For the text-containing cell, return its midpoint in [x, y] coordinate format. 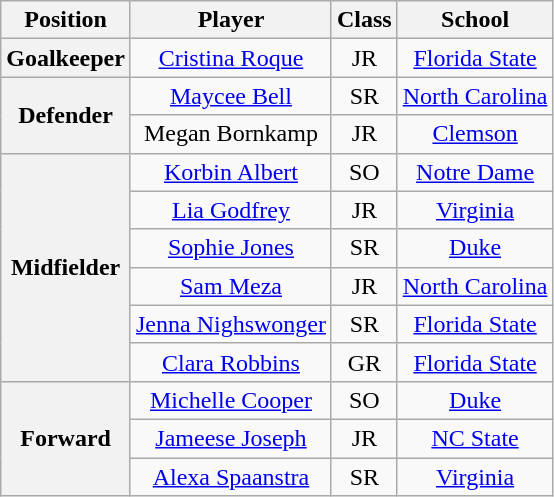
Forward [66, 438]
Clemson [475, 134]
Player [230, 20]
Sam Meza [230, 286]
GR [364, 362]
School [475, 20]
Jenna Nighswonger [230, 324]
Megan Bornkamp [230, 134]
Class [364, 20]
Korbin Albert [230, 172]
Notre Dame [475, 172]
Midfielder [66, 267]
Alexa Spaanstra [230, 477]
Cristina Roque [230, 58]
Maycee Bell [230, 96]
Goalkeeper [66, 58]
Position [66, 20]
Defender [66, 115]
NC State [475, 438]
Sophie Jones [230, 248]
Michelle Cooper [230, 400]
Clara Robbins [230, 362]
Lia Godfrey [230, 210]
Jameese Joseph [230, 438]
